Search for the cell housing the specified text and yield its [x, y] center coordinate. 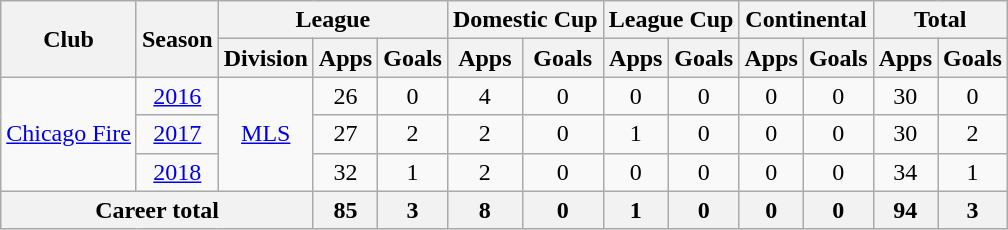
2016 [177, 96]
94 [905, 210]
32 [345, 172]
Division [266, 58]
League [332, 20]
8 [484, 210]
Career total [158, 210]
Domestic Cup [525, 20]
Total [940, 20]
2018 [177, 172]
Season [177, 39]
League Cup [671, 20]
Club [69, 39]
26 [345, 96]
4 [484, 96]
MLS [266, 134]
Continental [806, 20]
34 [905, 172]
Chicago Fire [69, 134]
27 [345, 134]
2017 [177, 134]
85 [345, 210]
